Return the [x, y] coordinate for the center point of the cell that contains the specified text.  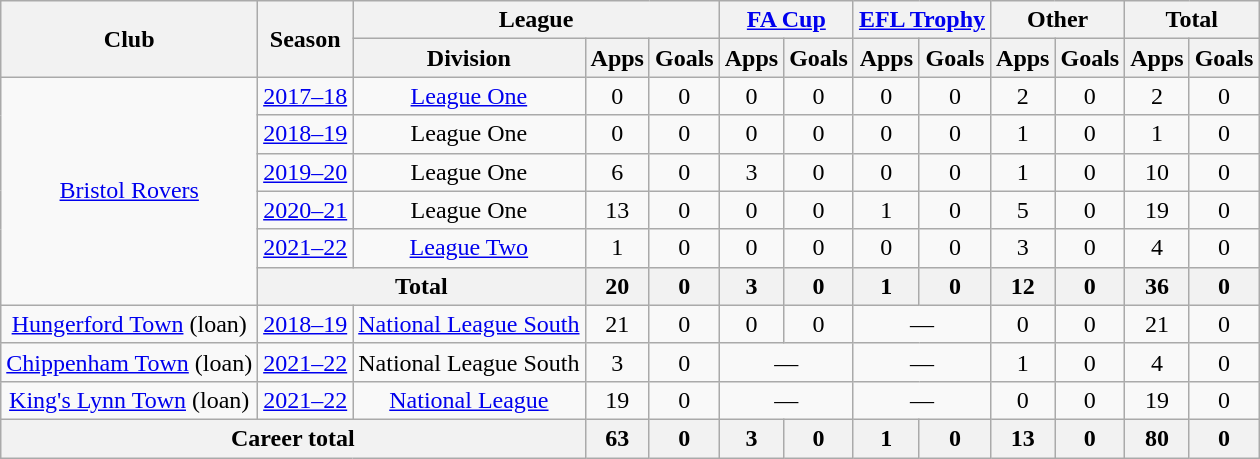
Hungerford Town (loan) [130, 324]
Other [1058, 20]
80 [1157, 438]
63 [617, 438]
League [536, 20]
6 [617, 172]
EFL Trophy [922, 20]
2017–18 [306, 96]
Chippenham Town (loan) [130, 362]
National League [469, 400]
2019–20 [306, 172]
5 [1023, 210]
12 [1023, 286]
2020–21 [306, 210]
Career total [293, 438]
FA Cup [786, 20]
Season [306, 39]
36 [1157, 286]
10 [1157, 172]
King's Lynn Town (loan) [130, 400]
Club [130, 39]
20 [617, 286]
Division [469, 58]
Bristol Rovers [130, 191]
League Two [469, 248]
